Pinpoint the cell where the given text exists, returning its [X, Y] midpoint coordinate. 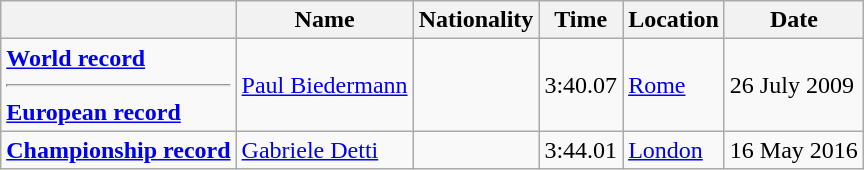
Location [674, 20]
Time [581, 20]
26 July 2009 [794, 85]
16 May 2016 [794, 150]
Name [324, 20]
Gabriele Detti [324, 150]
London [674, 150]
3:44.01 [581, 150]
Championship record [118, 150]
World recordEuropean record [118, 85]
Paul Biedermann [324, 85]
Nationality [476, 20]
Rome [674, 85]
Date [794, 20]
3:40.07 [581, 85]
